Provide the [x, y] coordinate of the cell's center where the given text is located.  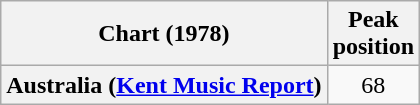
Chart (1978) [164, 34]
Peakposition [373, 34]
Australia (Kent Music Report) [164, 85]
68 [373, 85]
